Capture the cell that displays the provided text and extract its [x, y] central coordinate. 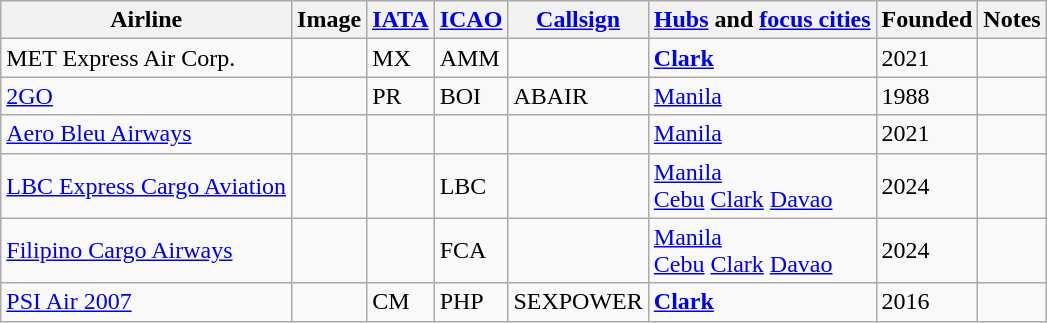
ABAIR [578, 96]
Image [330, 20]
Airline [146, 20]
Aero Bleu Airways [146, 134]
LBC [471, 186]
Founded [927, 20]
Notes [1012, 20]
Hubs and focus cities [762, 20]
LBC Express Cargo Aviation [146, 186]
ICAO [471, 20]
PSI Air 2007 [146, 302]
Filipino Cargo Airways [146, 250]
CM [401, 302]
Callsign [578, 20]
MET Express Air Corp. [146, 58]
IATA [401, 20]
2GO [146, 96]
SEXPOWER [578, 302]
PR [401, 96]
AMM [471, 58]
MX [401, 58]
BOI [471, 96]
FCA [471, 250]
2016 [927, 302]
1988 [927, 96]
PHP [471, 302]
